From the cell containing the given text, extract its center point as [x, y] coordinate. 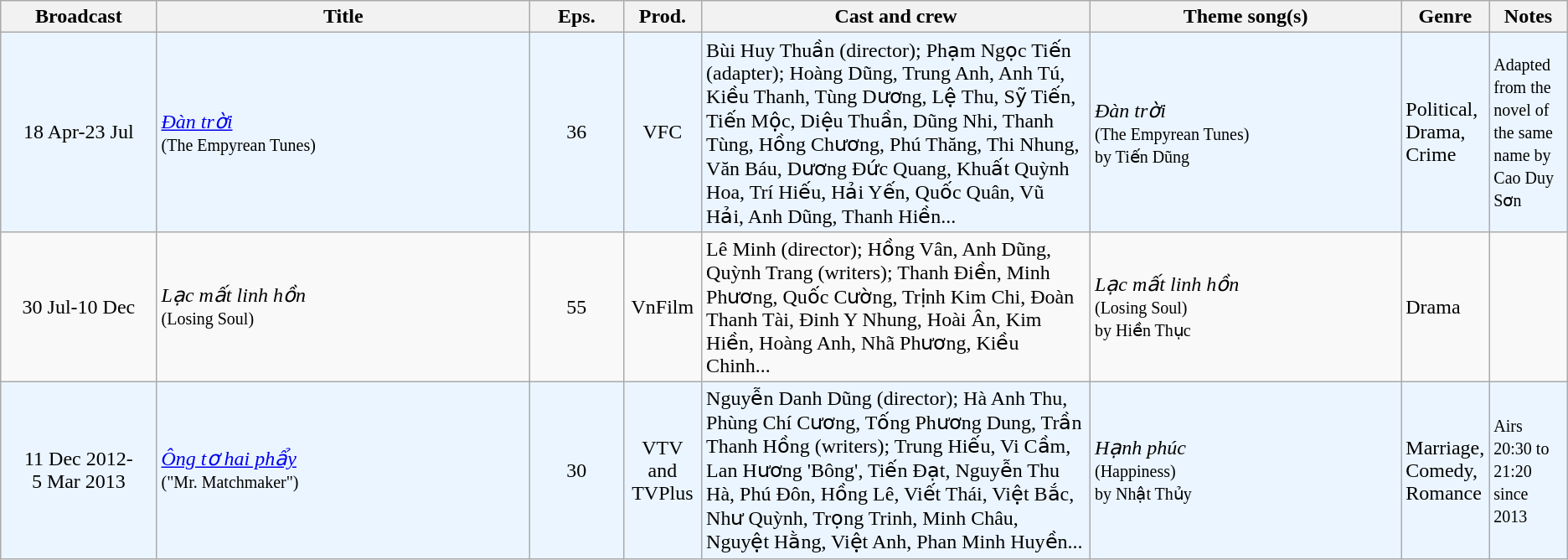
Genre [1446, 17]
Đàn trời (The Empyrean Tunes)by Tiến Dũng [1245, 132]
11 Dec 2012-5 Mar 2013 [79, 469]
Lạc mất linh hồn (Losing Soul)by Hiền Thục [1245, 307]
Đàn trời (The Empyrean Tunes) [343, 132]
VnFilm [662, 307]
VTVandTVPlus [662, 469]
Ông tơ hai phẩy ("Mr. Matchmaker") [343, 469]
Drama [1446, 307]
Airs 20:30 to 21:20 since 2013 [1528, 469]
36 [577, 132]
Marriage, Comedy, Romance [1446, 469]
30 [577, 469]
Broadcast [79, 17]
Lạc mất linh hồn (Losing Soul) [343, 307]
18 Apr-23 Jul [79, 132]
Hạnh phúc (Happiness)by Nhật Thủy [1245, 469]
Prod. [662, 17]
Title [343, 17]
Notes [1528, 17]
Political, Drama, Crime [1446, 132]
Eps. [577, 17]
Cast and crew [896, 17]
30 Jul-10 Dec [79, 307]
55 [577, 307]
Adapted from the novel of the same name by Cao Duy Sơn [1528, 132]
Theme song(s) [1245, 17]
VFC [662, 132]
